Capture the cell that displays the provided text and extract its [x, y] central coordinate. 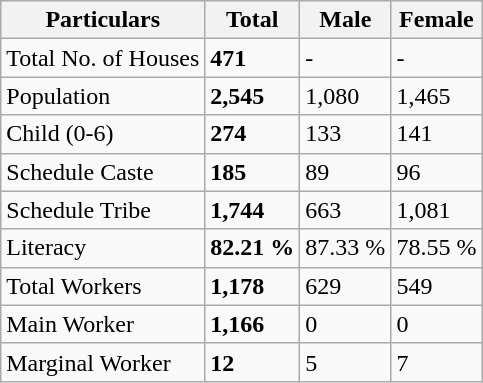
Total No. of Houses [103, 58]
1,178 [252, 286]
7 [436, 362]
274 [252, 134]
1,080 [346, 96]
Marginal Worker [103, 362]
1,744 [252, 210]
Total [252, 20]
549 [436, 286]
2,545 [252, 96]
1,166 [252, 324]
471 [252, 58]
89 [346, 172]
1,081 [436, 210]
133 [346, 134]
Population [103, 96]
141 [436, 134]
78.55 % [436, 248]
Schedule Tribe [103, 210]
Male [346, 20]
629 [346, 286]
Particulars [103, 20]
Total Workers [103, 286]
663 [346, 210]
Main Worker [103, 324]
5 [346, 362]
185 [252, 172]
Child (0-6) [103, 134]
12 [252, 362]
1,465 [436, 96]
87.33 % [346, 248]
Literacy [103, 248]
Female [436, 20]
96 [436, 172]
Schedule Caste [103, 172]
82.21 % [252, 248]
